Detect which cell encompasses the target text, then output its [X, Y] center coordinate. 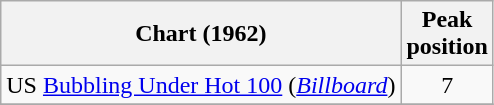
Peakposition [447, 34]
7 [447, 85]
Chart (1962) [201, 34]
US Bubbling Under Hot 100 (Billboard) [201, 85]
